Output the (X, Y) coordinate of the center of the cell containing the given text.  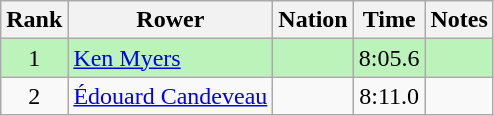
Rower (170, 20)
8:11.0 (389, 96)
Ken Myers (170, 58)
Rank (34, 20)
Édouard Candeveau (170, 96)
Notes (459, 20)
2 (34, 96)
8:05.6 (389, 58)
Time (389, 20)
1 (34, 58)
Nation (313, 20)
